Determine the (x, y) coordinate at the center of the cell enclosing the given text.  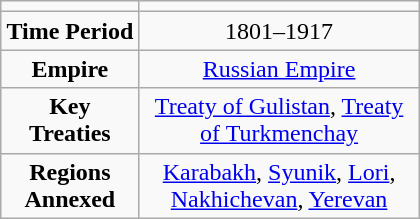
Empire (70, 69)
Treaty of Gulistan, Treaty of Turkmenchay (279, 120)
Karabakh, Syunik, Lori, Nakhichevan, Yerevan (279, 186)
1801–1917 (279, 31)
Key Treaties (70, 120)
Time Period (70, 31)
Russian Empire (279, 69)
Regions Annexed (70, 186)
